For the text-containing cell, return its midpoint in [x, y] coordinate format. 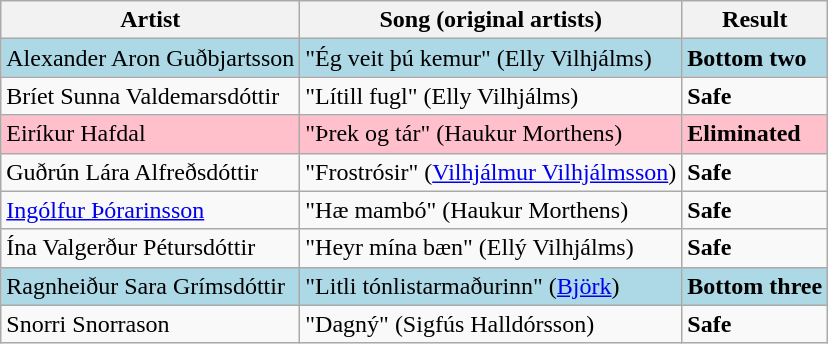
"Hæ mambó" (Haukur Morthens) [491, 210]
Bríet Sunna Valdemarsdóttir [150, 96]
Artist [150, 20]
Ingólfur Þórarinsson [150, 210]
"Þrek og tár" (Haukur Morthens) [491, 134]
Ína Valgerður Pétursdóttir [150, 248]
"Litli tónlistarmaðurinn" (Björk) [491, 286]
Result [755, 20]
"Ég veit þú kemur" (Elly Vilhjálms) [491, 58]
Song (original artists) [491, 20]
"Heyr mína bæn" (Ellý Vilhjálms) [491, 248]
"Lítill fugl" (Elly Vilhjálms) [491, 96]
Ragnheiður Sara Grímsdóttir [150, 286]
"Dagný" (Sigfús Halldórsson) [491, 324]
Alexander Aron Guðbjartsson [150, 58]
Guðrún Lára Alfreðsdóttir [150, 172]
"Frostrósir" (Vilhjálmur Vilhjálmsson) [491, 172]
Bottom two [755, 58]
Eliminated [755, 134]
Bottom three [755, 286]
Snorri Snorrason [150, 324]
Eiríkur Hafdal [150, 134]
